For the text-containing cell, return its midpoint in [x, y] coordinate format. 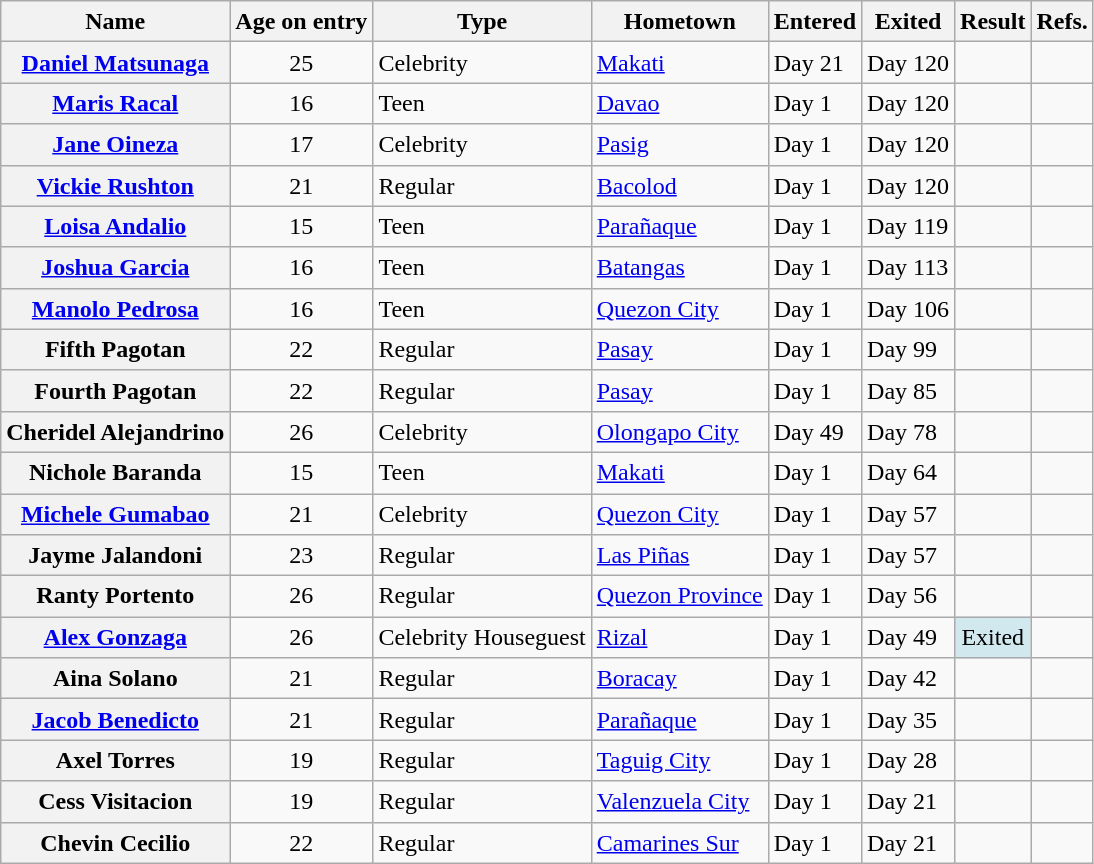
Bacolod [680, 186]
Refs. [1062, 22]
Pasig [680, 144]
Taguig City [680, 760]
Manolo Pedrosa [116, 308]
Day 35 [908, 720]
Day 113 [908, 268]
Day 56 [908, 596]
Vickie Rushton [116, 186]
Nichole Baranda [116, 472]
Valenzuela City [680, 802]
Cheridel Alejandrino [116, 432]
Day 99 [908, 350]
Axel Torres [116, 760]
Las Piñas [680, 556]
Hometown [680, 22]
Joshua Garcia [116, 268]
Fourth Pagotan [116, 390]
Olongapo City [680, 432]
Loisa Andalio [116, 226]
Jacob Benedicto [116, 720]
Maris Racal [116, 104]
Batangas [680, 268]
Alex Gonzaga [116, 638]
25 [302, 62]
Age on entry [302, 22]
Davao [680, 104]
17 [302, 144]
Name [116, 22]
Day 42 [908, 678]
Day 119 [908, 226]
Entered [814, 22]
Day 106 [908, 308]
Day 64 [908, 472]
Day 78 [908, 432]
Aina Solano [116, 678]
Camarines Sur [680, 842]
Fifth Pagotan [116, 350]
Jayme Jalandoni [116, 556]
Daniel Matsunaga [116, 62]
Result [993, 22]
Celebrity Houseguest [482, 638]
Rizal [680, 638]
Quezon Province [680, 596]
Ranty Portento [116, 596]
Chevin Cecilio [116, 842]
Boracay [680, 678]
23 [302, 556]
Day 28 [908, 760]
Jane Oineza [116, 144]
Michele Gumabao [116, 514]
Cess Visitacion [116, 802]
Type [482, 22]
Day 85 [908, 390]
